Provide the [x, y] coordinate of the cell's center where the given text is located.  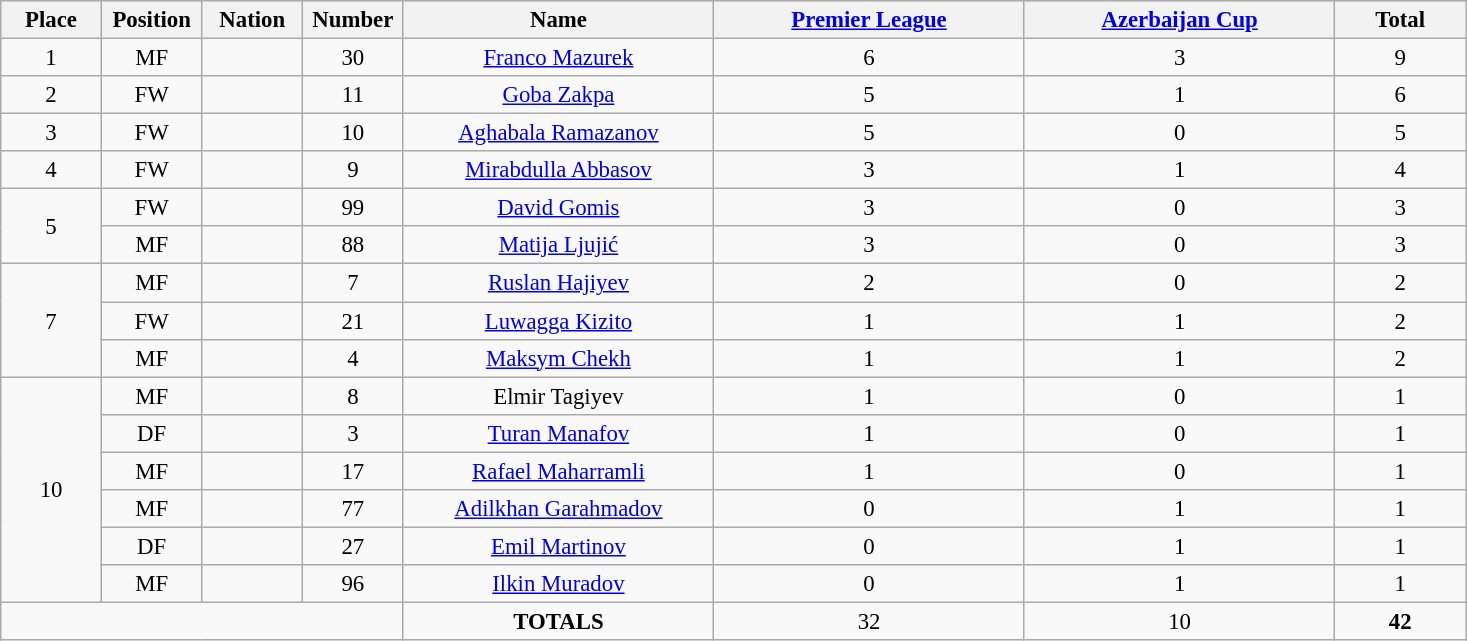
Position [152, 20]
27 [354, 546]
Elmir Tagiyev [558, 396]
Goba Zakpa [558, 95]
96 [354, 584]
11 [354, 95]
Azerbaijan Cup [1180, 20]
88 [354, 245]
David Gomis [558, 208]
42 [1400, 621]
Nation [252, 20]
Franco Mazurek [558, 58]
Premier League [870, 20]
77 [354, 509]
Ilkin Muradov [558, 584]
99 [354, 208]
Rafael Maharramli [558, 471]
Aghabala Ramazanov [558, 133]
Adilkhan Garahmadov [558, 509]
32 [870, 621]
Total [1400, 20]
Place [52, 20]
Mirabdulla Abbasov [558, 170]
17 [354, 471]
Turan Manafov [558, 433]
8 [354, 396]
Maksym Chekh [558, 358]
30 [354, 58]
Luwagga Kizito [558, 321]
TOTALS [558, 621]
Matija Ljujić [558, 245]
Name [558, 20]
Ruslan Hajiyev [558, 283]
Emil Martinov [558, 546]
21 [354, 321]
Number [354, 20]
